Capture the cell that displays the provided text and extract its (x, y) central coordinate. 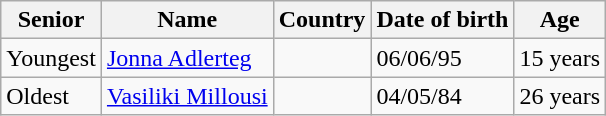
15 years (560, 58)
Name (187, 20)
Country (322, 20)
Senior (52, 20)
Vasiliki Millousi (187, 96)
04/05/84 (442, 96)
Age (560, 20)
06/06/95 (442, 58)
Date of birth (442, 20)
26 years (560, 96)
Youngest (52, 58)
Jonna Adlerteg (187, 58)
Oldest (52, 96)
